Scan for the cell matching the given text and deliver its [x, y] coordinate at center. 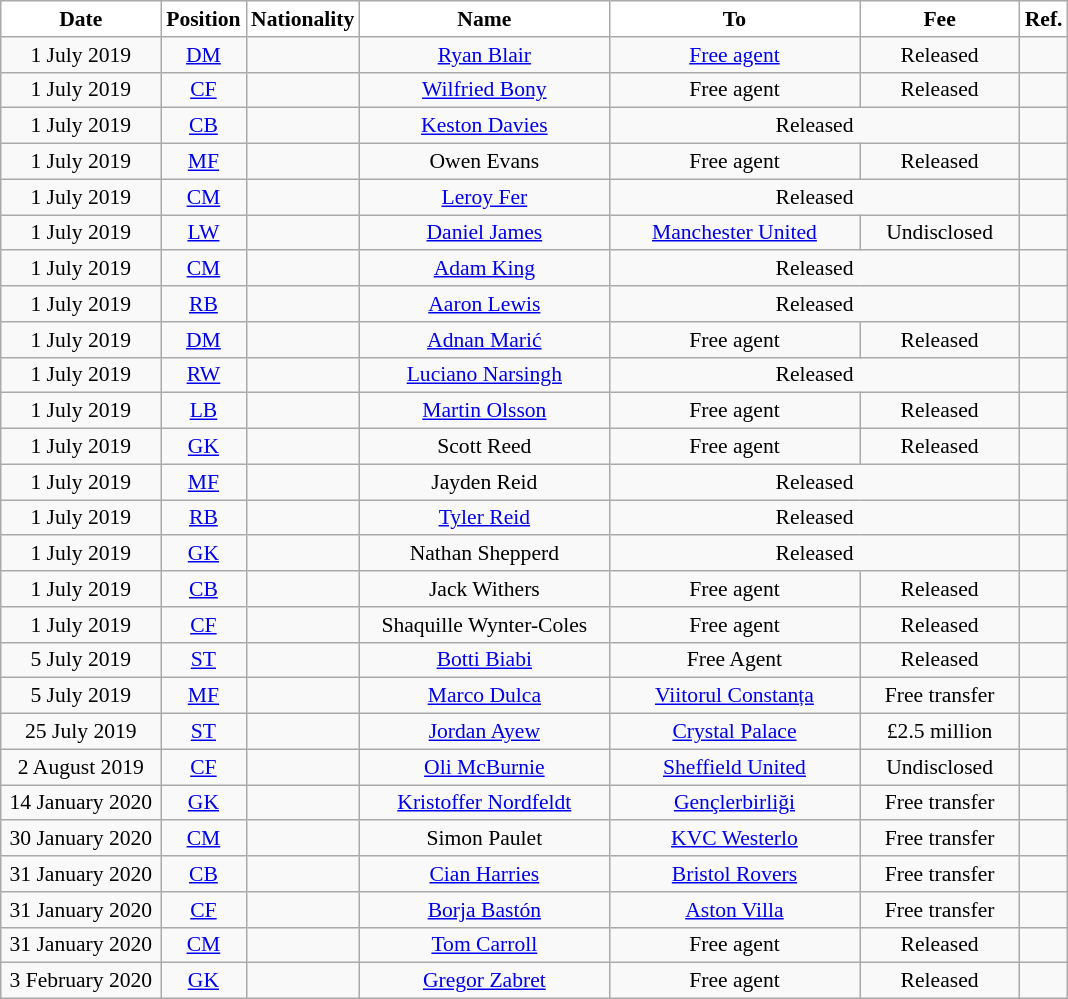
LW [204, 233]
To [734, 19]
Bristol Rovers [734, 874]
Luciano Narsingh [484, 375]
Keston Davies [484, 126]
Scott Reed [484, 447]
Tom Carroll [484, 945]
Jayden Reid [484, 482]
Martin Olsson [484, 411]
Manchester United [734, 233]
14 January 2020 [81, 803]
Jordan Ayew [484, 732]
Tyler Reid [484, 518]
Owen Evans [484, 162]
Gregor Zabret [484, 981]
Crystal Palace [734, 732]
Botti Biabi [484, 660]
Aaron Lewis [484, 304]
Borja Bastón [484, 910]
Aston Villa [734, 910]
Gençlerbirliği [734, 803]
Simon Paulet [484, 839]
30 January 2020 [81, 839]
Free Agent [734, 660]
Date [81, 19]
3 February 2020 [81, 981]
Sheffield United [734, 767]
Oli McBurnie [484, 767]
KVC Westerlo [734, 839]
Fee [940, 19]
Viitorul Constanța [734, 696]
25 July 2019 [81, 732]
Nationality [302, 19]
LB [204, 411]
Marco Dulca [484, 696]
Wilfried Bony [484, 90]
Leroy Fer [484, 197]
RW [204, 375]
Daniel James [484, 233]
Ryan Blair [484, 55]
Nathan Shepperd [484, 554]
Shaquille Wynter-Coles [484, 625]
Position [204, 19]
Name [484, 19]
Kristoffer Nordfeldt [484, 803]
2 August 2019 [81, 767]
Adam King [484, 269]
Jack Withers [484, 589]
£2.5 million [940, 732]
Cian Harries [484, 874]
Adnan Marić [484, 340]
Ref. [1044, 19]
